Detect which cell encompasses the target text, then output its [X, Y] center coordinate. 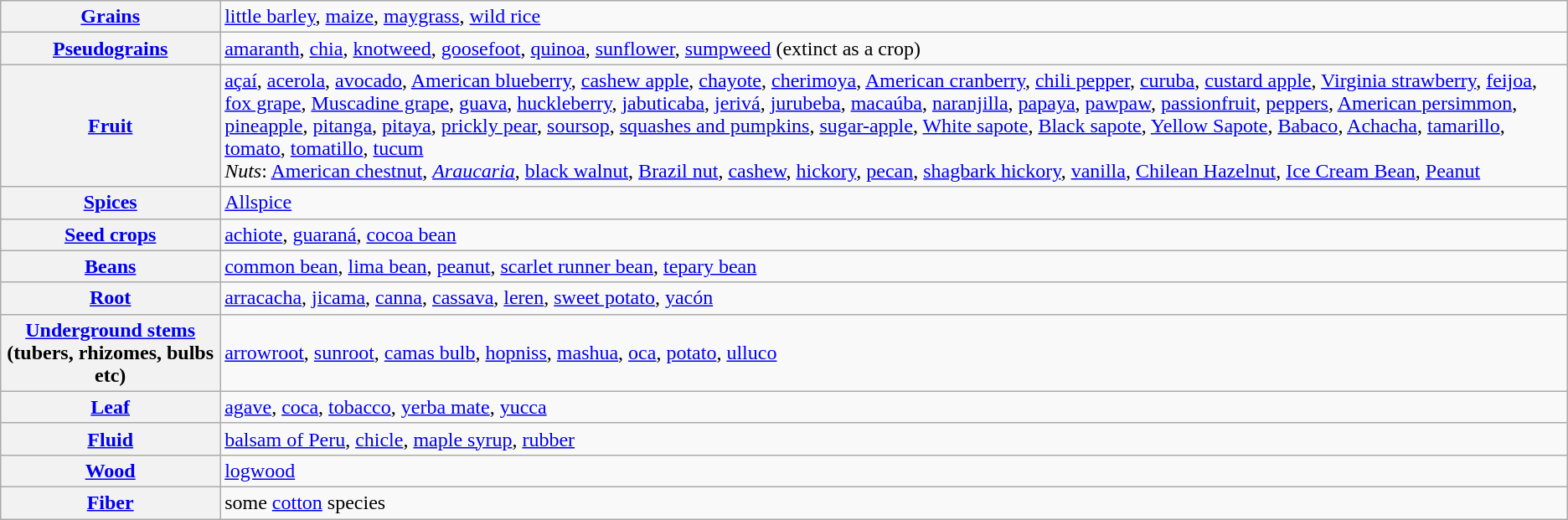
agave, coca, tobacco, yerba mate, yucca [895, 407]
Grains [111, 17]
Wood [111, 471]
arracacha, jicama, canna, cassava, leren, sweet potato, yacón [895, 298]
Beans [111, 266]
Pseudograins [111, 49]
Fiber [111, 502]
Fluid [111, 439]
arrowroot, sunroot, camas bulb, hopniss, mashua, oca, potato, ulluco [895, 353]
common bean, lima bean, peanut, scarlet runner bean, tepary bean [895, 266]
Underground stems (tubers, rhizomes, bulbs etc) [111, 353]
balsam of Peru, chicle, maple syrup, rubber [895, 439]
Spices [111, 203]
logwood [895, 471]
Leaf [111, 407]
Fruit [111, 126]
amaranth, chia, knotweed, goosefoot, quinoa, sunflower, sumpweed (extinct as a crop) [895, 49]
achiote, guaraná, cocoa bean [895, 234]
Root [111, 298]
Allspice [895, 203]
some cotton species [895, 502]
Seed crops [111, 234]
little barley, maize, maygrass, wild rice [895, 17]
